Locate the cell with the specified text and output its (x, y) center coordinate. 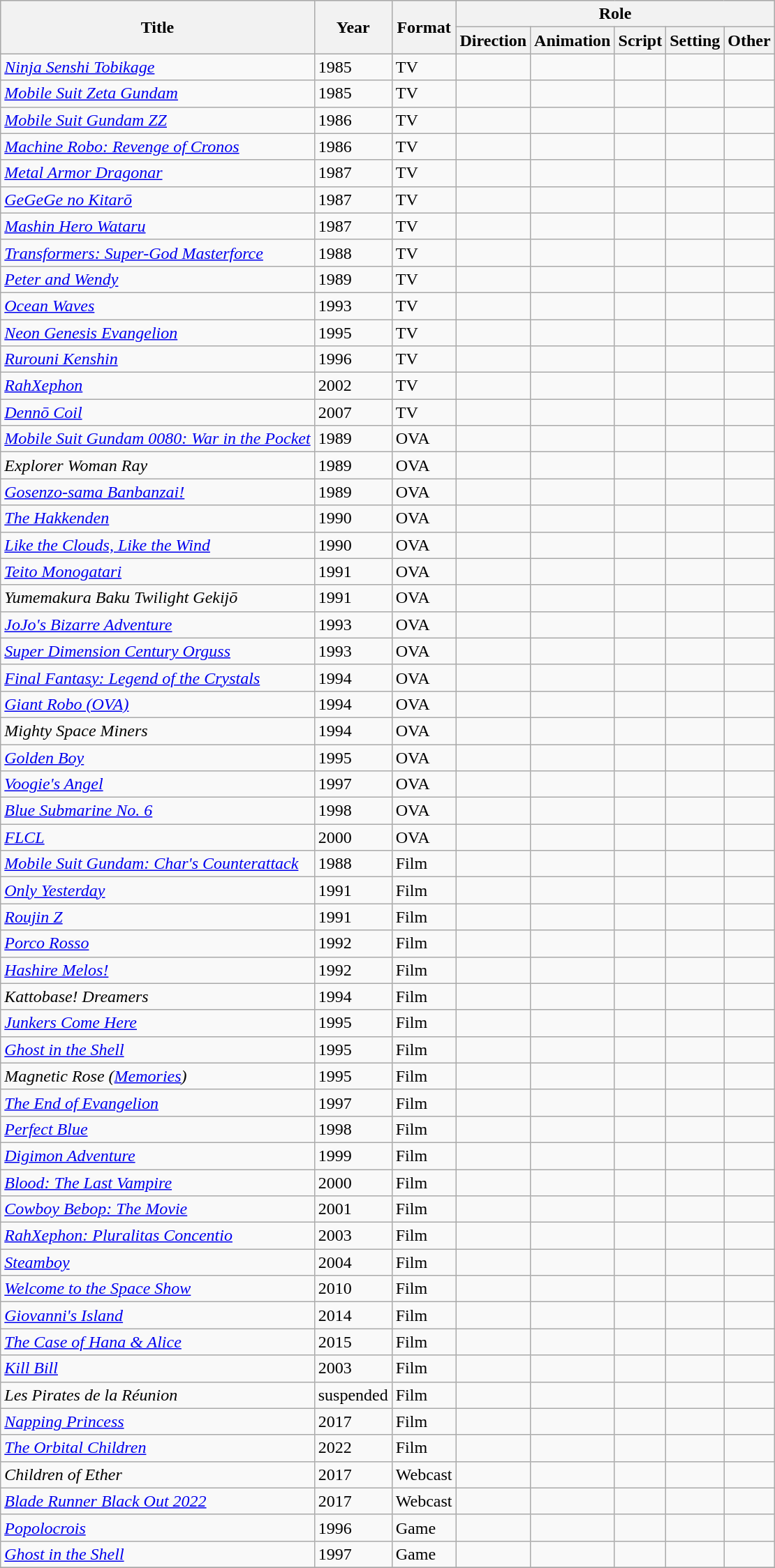
GeGeGe no Kitarō (158, 200)
Machine Robo: Revenge of Cronos (158, 147)
Final Fantasy: Legend of the Crystals (158, 678)
Rurouni Kenshin (158, 359)
2001 (353, 1209)
Voogie's Angel (158, 784)
Transformers: Super-God Masterforce (158, 253)
Mighty Space Miners (158, 731)
Like the Clouds, Like the Wind (158, 545)
Les Pirates de la Réunion (158, 1395)
Mobile Suit Gundam: Char's Counterattack (158, 864)
Kattobase! Dreamers (158, 996)
2014 (353, 1315)
Direction (493, 40)
The Orbital Children (158, 1448)
Digimon Adventure (158, 1156)
Explorer Woman Ray (158, 465)
Cowboy Bebop: The Movie (158, 1209)
Blue Submarine No. 6 (158, 811)
Children of Ether (158, 1474)
Roujin Z (158, 917)
Gosenzo-sama Banbanzai! (158, 492)
Junkers Come Here (158, 1023)
Mobile Suit Zeta Gundam (158, 94)
The Case of Hana & Alice (158, 1342)
The End of Evangelion (158, 1103)
Neon Genesis Evangelion (158, 333)
Perfect Blue (158, 1129)
Year (353, 27)
Ocean Waves (158, 306)
Other (749, 40)
Script (640, 40)
Metal Armor Dragonar (158, 173)
suspended (353, 1395)
Hashire Melos! (158, 970)
2010 (353, 1289)
Format (424, 27)
Steamboy (158, 1262)
1999 (353, 1156)
Peter and Wendy (158, 279)
Role (615, 14)
Title (158, 27)
Golden Boy (158, 757)
2004 (353, 1262)
2007 (353, 412)
2022 (353, 1448)
JoJo's Bizarre Adventure (158, 625)
Yumemakura Baku Twilight Gekijō (158, 598)
Magnetic Rose (Memories) (158, 1076)
Blood: The Last Vampire (158, 1183)
Super Dimension Century Orguss (158, 651)
Giant Robo (OVA) (158, 704)
Ninja Senshi Tobikage (158, 67)
The Hakkenden (158, 518)
Teito Monogatari (158, 572)
Dennō Coil (158, 412)
RahXephon (158, 386)
Blade Runner Black Out 2022 (158, 1501)
Kill Bill (158, 1368)
Giovanni's Island (158, 1315)
2002 (353, 386)
Mobile Suit Gundam ZZ (158, 120)
FLCL (158, 837)
Setting (695, 40)
Napping Princess (158, 1421)
Only Yesterday (158, 890)
Popolocrois (158, 1528)
RahXephon: Pluralitas Concentio (158, 1236)
Mobile Suit Gundam 0080: War in the Pocket (158, 439)
Welcome to the Space Show (158, 1289)
Mashin Hero Wataru (158, 226)
Porco Rosso (158, 943)
Animation (573, 40)
2015 (353, 1342)
